Locate the cell with the specified text and output its (X, Y) center coordinate. 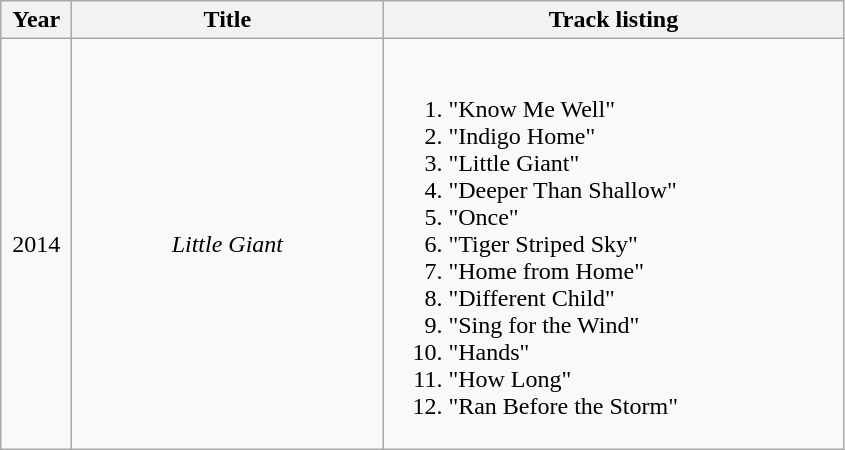
Track listing (614, 20)
2014 (36, 244)
Year (36, 20)
Little Giant (228, 244)
Title (228, 20)
